Determine the [x, y] coordinate at the center of the cell enclosing the given text.  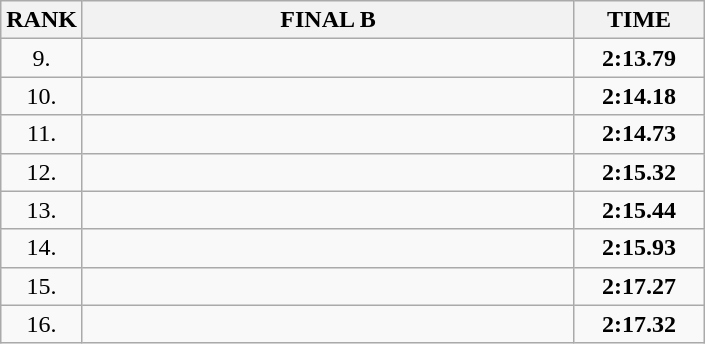
2:13.79 [640, 58]
2:15.32 [640, 172]
12. [42, 172]
15. [42, 286]
10. [42, 96]
16. [42, 324]
FINAL B [328, 20]
2:14.73 [640, 134]
RANK [42, 20]
2:15.44 [640, 210]
13. [42, 210]
TIME [640, 20]
2:15.93 [640, 248]
9. [42, 58]
2:17.32 [640, 324]
2:14.18 [640, 96]
11. [42, 134]
14. [42, 248]
2:17.27 [640, 286]
